From the cell containing the given text, extract its center point as (X, Y) coordinate. 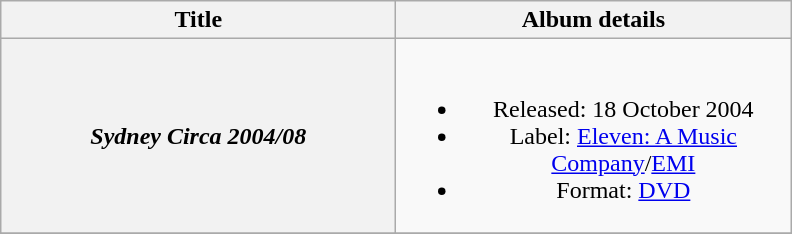
Album details (594, 20)
Sydney Circa 2004/08 (198, 136)
Title (198, 20)
Released: 18 October 2004Label: Eleven: A Music Company/EMI Format: DVD (594, 136)
